From the cell containing the given text, extract its center point as [X, Y] coordinate. 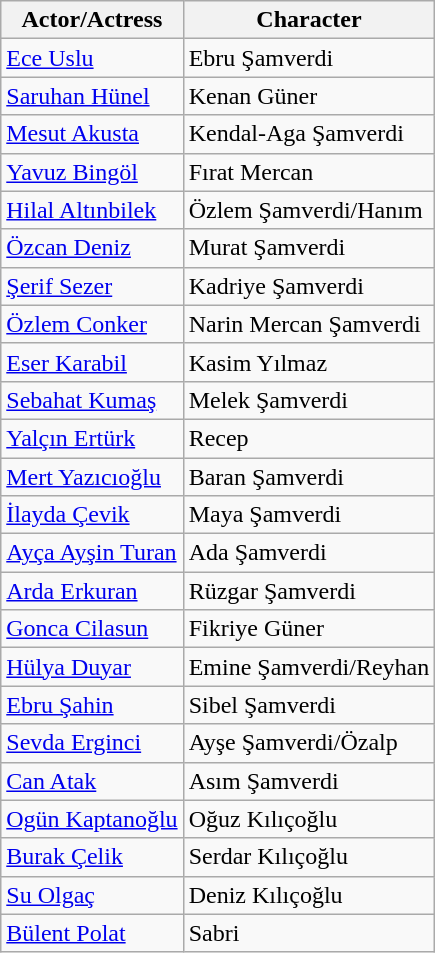
Hilal Altınbilek [92, 210]
Emine Şamverdi/Reyhan [309, 667]
Sevda Erginci [92, 743]
Sibel Şamverdi [309, 705]
Mert Yazıcıoğlu [92, 477]
Özcan Deniz [92, 248]
Asım Şamverdi [309, 781]
İlayda Çevik [92, 515]
Can Atak [92, 781]
Gonca Cilasun [92, 629]
Yalçın Ertürk [92, 438]
Murat Şamverdi [309, 248]
Yavuz Bingöl [92, 172]
Kasim Yılmaz [309, 362]
Recep [309, 438]
Actor/Actress [92, 20]
Kendal-Aga Şamverdi [309, 134]
Saruhan Hünel [92, 96]
Ayça Ayşin Turan [92, 553]
Ayşe Şamverdi/Özalp [309, 743]
Şerif Sezer [92, 286]
Sabri [309, 933]
Arda Erkuran [92, 591]
Bülent Polat [92, 933]
Özlem Şamverdi/Hanım [309, 210]
Mesut Akusta [92, 134]
Kenan Güner [309, 96]
Ebru Şahin [92, 705]
Kadriye Şamverdi [309, 286]
Character [309, 20]
Serdar Kılıçoğlu [309, 857]
Narin Mercan Şamverdi [309, 324]
Eser Karabil [92, 362]
Ece Uslu [92, 58]
Su Olgaç [92, 895]
Oğuz Kılıçoğlu [309, 819]
Baran Şamverdi [309, 477]
Maya Şamverdi [309, 515]
Ada Şamverdi [309, 553]
Özlem Conker [92, 324]
Burak Çelik [92, 857]
Ebru Şamverdi [309, 58]
Rüzgar Şamverdi [309, 591]
Fikriye Güner [309, 629]
Ogün Kaptanoğlu [92, 819]
Sebahat Kumaş [92, 400]
Fırat Mercan [309, 172]
Deniz Kılıçoğlu [309, 895]
Melek Şamverdi [309, 400]
Hülya Duyar [92, 667]
